Return [X, Y] of the center of cell containing provided text 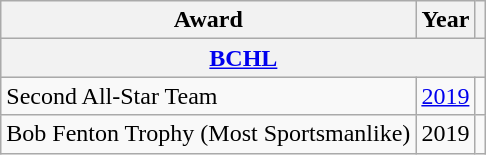
BCHL [244, 58]
Bob Fenton Trophy (Most Sportsmanlike) [208, 134]
Second All-Star Team [208, 96]
Year [446, 20]
Award [208, 20]
